For the text-containing cell, return its midpoint in (x, y) coordinate format. 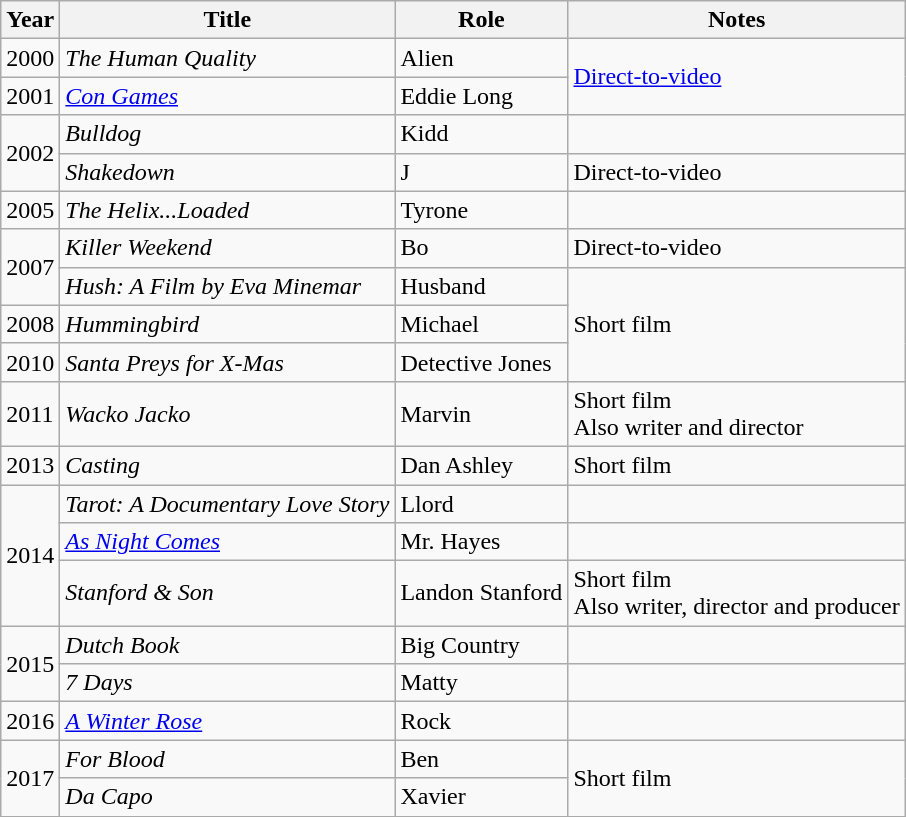
Detective Jones (482, 362)
2002 (30, 153)
Tyrone (482, 210)
Wacko Jacko (228, 414)
Alien (482, 58)
Shakedown (228, 172)
For Blood (228, 759)
2015 (30, 664)
Llord (482, 503)
J (482, 172)
2005 (30, 210)
Title (228, 20)
Bulldog (228, 134)
Bo (482, 248)
The Human Quality (228, 58)
Killer Weekend (228, 248)
2007 (30, 267)
Big Country (482, 645)
Tarot: A Documentary Love Story (228, 503)
As Night Comes (228, 542)
Dutch Book (228, 645)
Landon Stanford (482, 594)
2016 (30, 721)
Da Capo (228, 797)
Short filmAlso writer, director and producer (736, 594)
Short filmAlso writer and director (736, 414)
Casting (228, 465)
Husband (482, 286)
Matty (482, 683)
2011 (30, 414)
Xavier (482, 797)
The Helix...Loaded (228, 210)
Hush: A Film by Eva Minemar (228, 286)
Kidd (482, 134)
2000 (30, 58)
Ben (482, 759)
A Winter Rose (228, 721)
2008 (30, 324)
2013 (30, 465)
2014 (30, 554)
Eddie Long (482, 96)
Dan Ashley (482, 465)
7 Days (228, 683)
Michael (482, 324)
2001 (30, 96)
2010 (30, 362)
Stanford & Son (228, 594)
Rock (482, 721)
2017 (30, 778)
Mr. Hayes (482, 542)
Hummingbird (228, 324)
Santa Preys for X-Mas (228, 362)
Con Games (228, 96)
Role (482, 20)
Marvin (482, 414)
Year (30, 20)
Notes (736, 20)
